Detect which cell encompasses the target text, then output its (x, y) center coordinate. 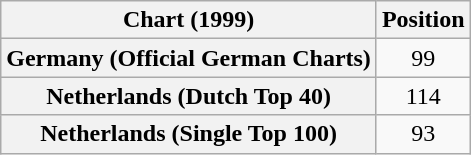
93 (423, 134)
Chart (1999) (189, 20)
Netherlands (Dutch Top 40) (189, 96)
99 (423, 58)
114 (423, 96)
Germany (Official German Charts) (189, 58)
Netherlands (Single Top 100) (189, 134)
Position (423, 20)
